Find where the given text appears and provide that cell's center as (X, Y) coordinate. 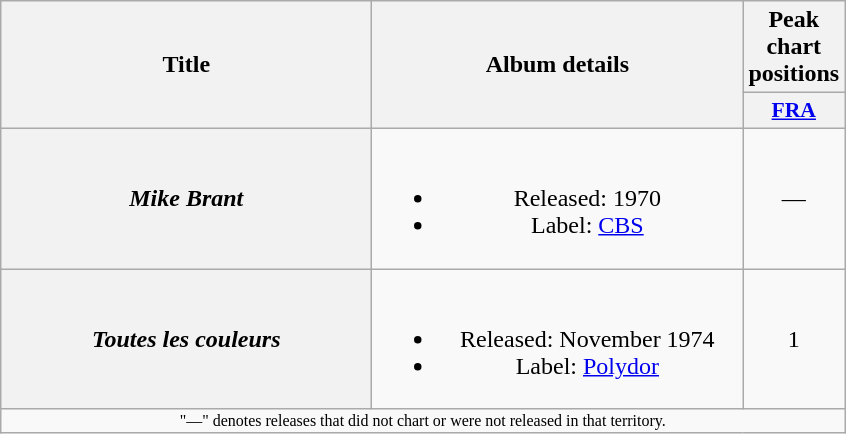
"—" denotes releases that did not chart or were not released in that territory. (423, 421)
Mike Brant (186, 198)
Released: November 1974Label: Polydor (558, 338)
— (794, 198)
Toutes les couleurs (186, 338)
Released: 1970Label: CBS (558, 198)
1 (794, 338)
Album details (558, 65)
FRA (794, 111)
Title (186, 65)
Peak chart positions (794, 47)
